Identify which cell holds the provided text, then report its [x, y] central coordinate. 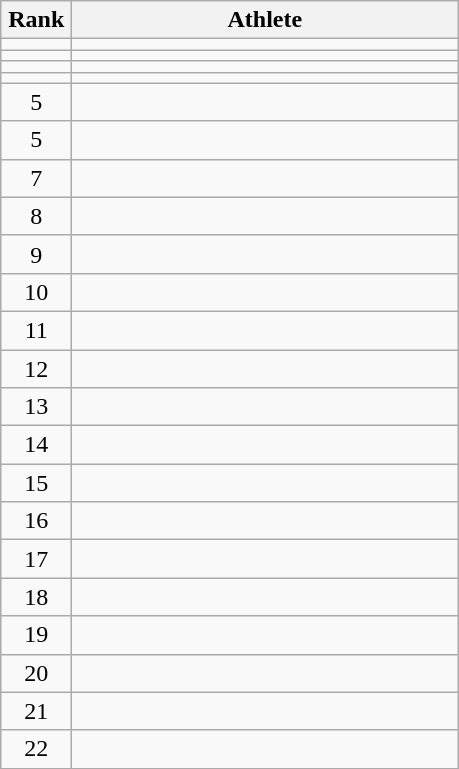
Athlete [265, 20]
7 [36, 178]
14 [36, 445]
13 [36, 407]
21 [36, 711]
20 [36, 673]
11 [36, 330]
Rank [36, 20]
8 [36, 216]
15 [36, 483]
22 [36, 749]
17 [36, 559]
10 [36, 292]
9 [36, 254]
19 [36, 635]
18 [36, 597]
12 [36, 369]
16 [36, 521]
